Find where the given text appears and provide that cell's center as [X, Y] coordinate. 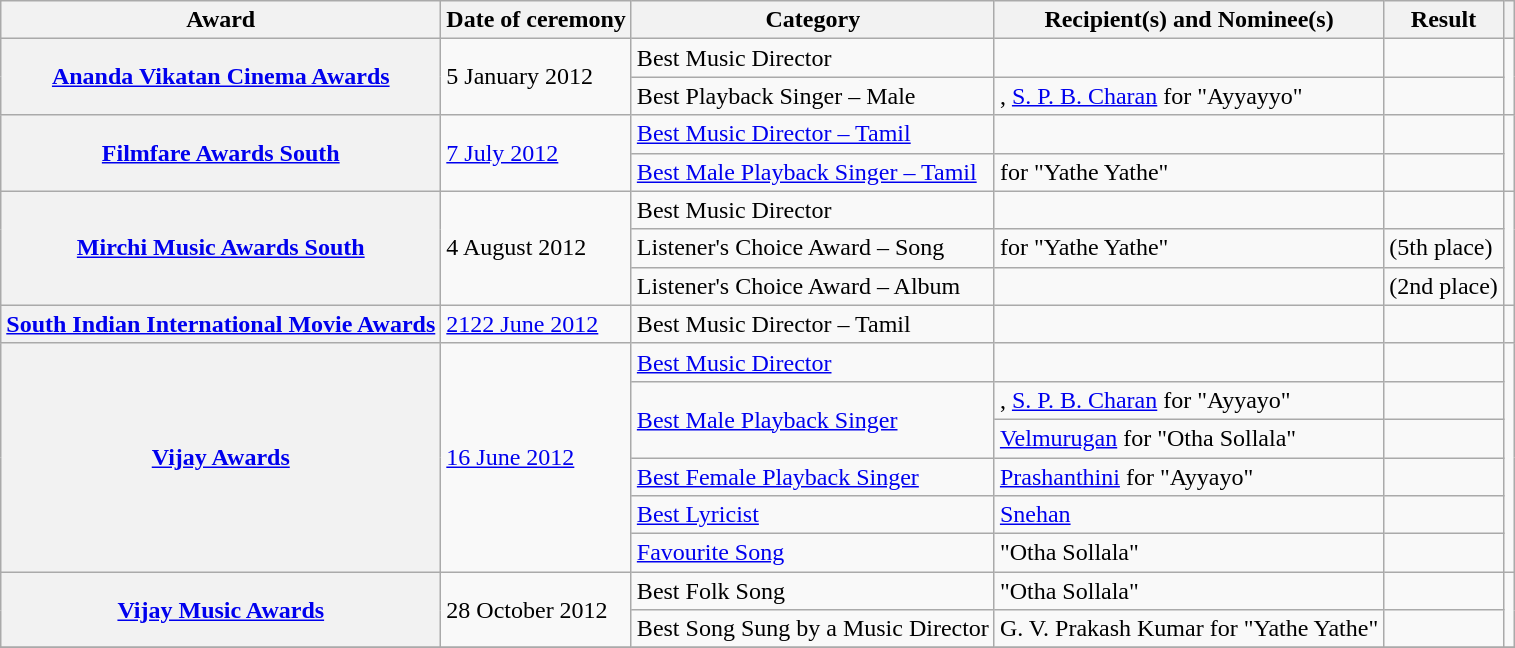
, S. P. B. Charan for "Ayyayo" [1188, 400]
Best Lyricist [812, 515]
Best Male Playback Singer [812, 419]
Ananda Vikatan Cinema Awards [221, 77]
Best Male Playback Singer – Tamil [812, 172]
Award [221, 20]
Best Folk Song [812, 591]
Best Song Sung by a Music Director [812, 629]
Recipient(s) and Nominee(s) [1188, 20]
Vijay Music Awards [221, 610]
Best Female Playback Singer [812, 477]
Snehan [1188, 515]
, S. P. B. Charan for "Ayyayyo" [1188, 96]
(5th place) [1444, 248]
16 June 2012 [536, 457]
G. V. Prakash Kumar for "Yathe Yathe" [1188, 629]
5 January 2012 [536, 77]
Listener's Choice Award – Album [812, 286]
Mirchi Music Awards South [221, 248]
Vijay Awards [221, 457]
2122 June 2012 [536, 324]
Prashanthini for "Ayyayo" [1188, 477]
Favourite Song [812, 553]
Listener's Choice Award – Song [812, 248]
Result [1444, 20]
South Indian International Movie Awards [221, 324]
7 July 2012 [536, 153]
4 August 2012 [536, 248]
Velmurugan for "Otha Sollala" [1188, 438]
Date of ceremony [536, 20]
Category [812, 20]
Filmfare Awards South [221, 153]
28 October 2012 [536, 610]
(2nd place) [1444, 286]
Best Playback Singer – Male [812, 96]
